From the cell containing the given text, extract its center point as [X, Y] coordinate. 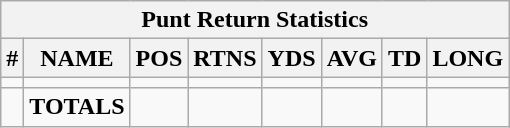
RTNS [225, 58]
TD [404, 58]
TOTALS [77, 107]
Punt Return Statistics [255, 20]
# [12, 58]
NAME [77, 58]
YDS [292, 58]
POS [159, 58]
AVG [352, 58]
LONG [468, 58]
